Provide the [X, Y] coordinate of the cell's center where the given text is located.  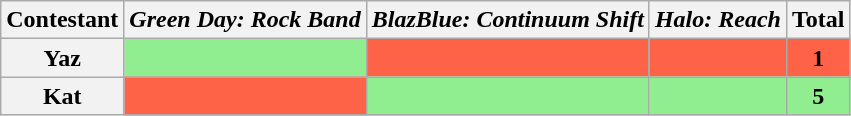
Kat [62, 96]
Yaz [62, 58]
Contestant [62, 20]
5 [818, 96]
Green Day: Rock Band [245, 20]
Total [818, 20]
BlazBlue: Continuum Shift [508, 20]
Halo: Reach [718, 20]
1 [818, 58]
